Return the [X, Y] coordinate for the center point of the cell that contains the specified text.  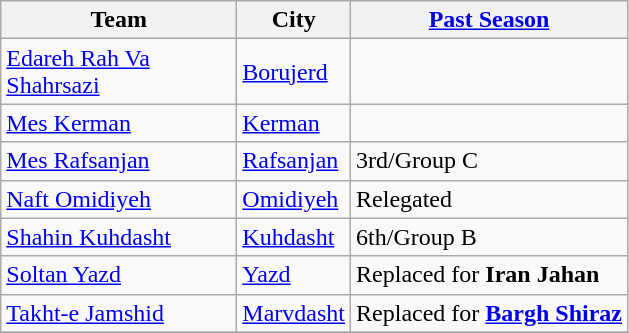
Past Season [490, 20]
Soltan Yazd [119, 275]
City [294, 20]
Mes Rafsanjan [119, 161]
Team [119, 20]
Shahin Kuhdasht [119, 237]
3rd/Group C [490, 161]
Kuhdasht [294, 237]
Relegated [490, 199]
Takht-e Jamshid [119, 313]
Omidiyeh [294, 199]
Replaced for Bargh Shiraz [490, 313]
Naft Omidiyeh [119, 199]
Edareh Rah Va Shahrsazi [119, 72]
Replaced for Iran Jahan [490, 275]
Rafsanjan [294, 161]
Mes Kerman [119, 123]
6th/Group B [490, 237]
Borujerd [294, 72]
Kerman [294, 123]
Yazd [294, 275]
Marvdasht [294, 313]
